Detect which cell encompasses the target text, then output its (x, y) center coordinate. 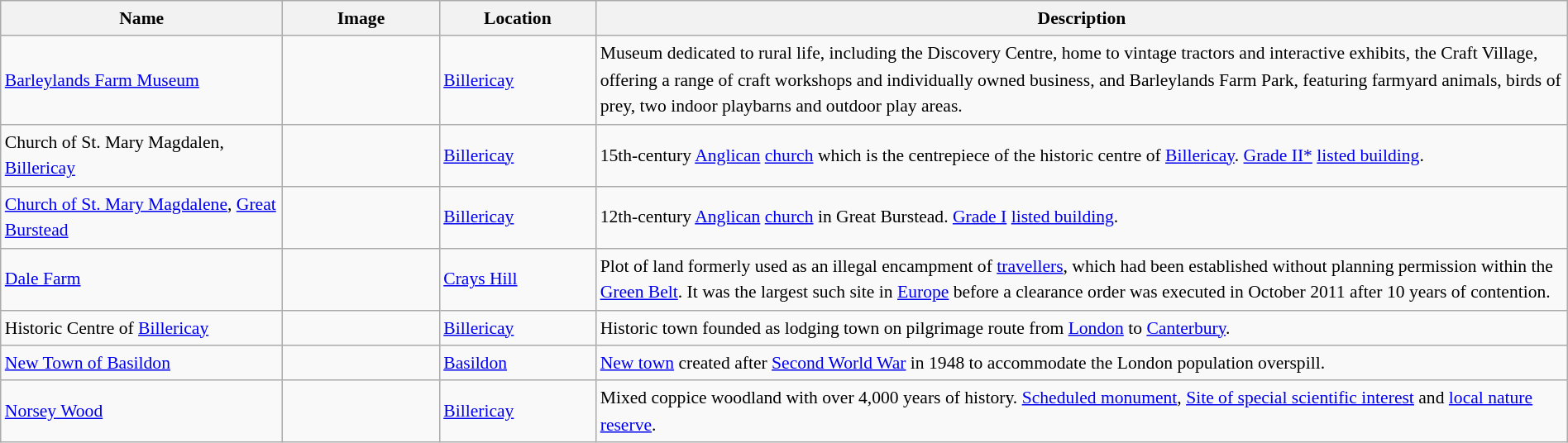
Norsey Wood (142, 412)
Barleylands Farm Museum (142, 81)
Dale Farm (142, 279)
12th-century Anglican church in Great Burstead. Grade I listed building. (1082, 218)
Name (142, 18)
New Town of Basildon (142, 364)
New town created after Second World War in 1948 to accommodate the London population overspill. (1082, 364)
Description (1082, 18)
Basildon (518, 364)
Church of St. Mary Magdalene, Great Burstead (142, 218)
Location (518, 18)
15th-century Anglican church which is the centrepiece of the historic centre of Billericay. Grade II* listed building. (1082, 155)
Mixed coppice woodland with over 4,000 years of history. Scheduled monument, Site of special scientific interest and local nature reserve. (1082, 412)
Church of St. Mary Magdalen, Billericay (142, 155)
Historic town founded as lodging town on pilgrimage route from London to Canterbury. (1082, 329)
Historic Centre of Billericay (142, 329)
Image (361, 18)
Crays Hill (518, 279)
